Output the (X, Y) coordinate of the center of the cell containing the given text.  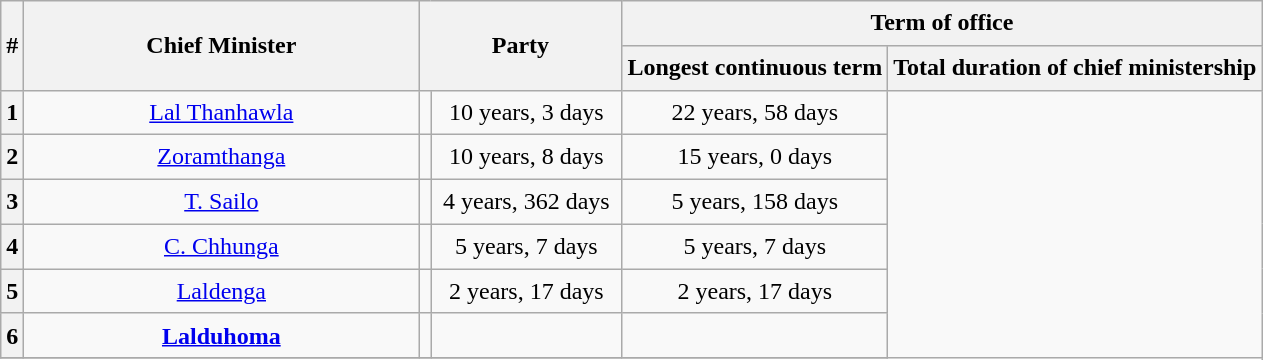
Zoramthanga (222, 158)
22 years, 58 days (755, 112)
C. Chhunga (222, 246)
Total duration of chief ministership (1075, 68)
Lal Thanhawla (222, 112)
Term of office (942, 24)
T. Sailo (222, 202)
5 (12, 292)
5 years, 158 days (755, 202)
Laldenga (222, 292)
4 (12, 246)
10 years, 3 days (526, 112)
2 (12, 158)
6 (12, 336)
3 (12, 202)
10 years, 8 days (526, 158)
4 years, 362 days (526, 202)
# (12, 46)
Party (520, 46)
Lalduhoma (222, 336)
Chief Minister (222, 46)
1 (12, 112)
Longest continuous term (755, 68)
15 years, 0 days (755, 158)
